Determine the (x, y) coordinate at the center of the cell enclosing the given text.  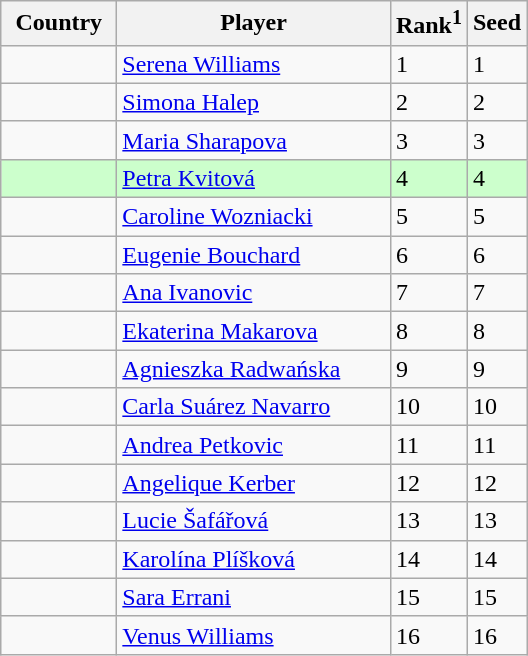
Country (59, 24)
Lucie Šafářová (254, 521)
Petra Kvitová (254, 178)
Maria Sharapova (254, 140)
Venus Williams (254, 635)
Andrea Petkovic (254, 445)
Rank1 (428, 24)
Simona Halep (254, 102)
Agnieszka Radwańska (254, 369)
Karolína Plíšková (254, 559)
Seed (496, 24)
Ana Ivanovic (254, 293)
Serena Williams (254, 64)
Player (254, 24)
Eugenie Bouchard (254, 255)
Angelique Kerber (254, 483)
Carla Suárez Navarro (254, 407)
Ekaterina Makarova (254, 331)
Sara Errani (254, 597)
Caroline Wozniacki (254, 217)
